Search for the cell housing the specified text and yield its [x, y] center coordinate. 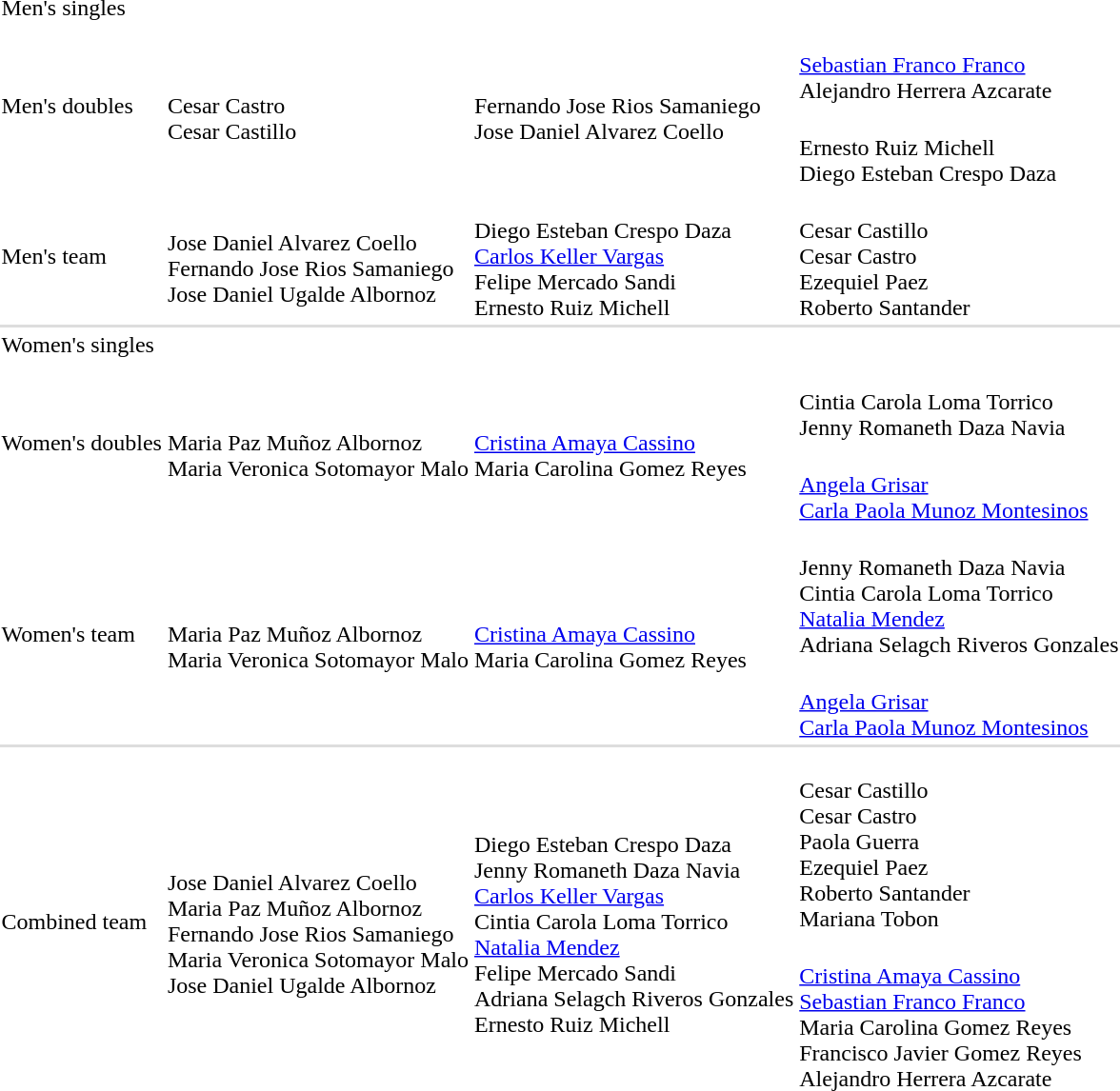
Men's team [82, 256]
Fernando Jose Rios SamaniegoJose Daniel Alvarez Coello [634, 107]
Cesar CastilloCesar CastroEzequiel PaezRoberto Santander [959, 256]
Sebastian Franco FrancoAlejandro Herrera Azcarate [959, 65]
Women's team [82, 634]
Men's doubles [82, 107]
Women's singles [82, 345]
Jenny Romaneth Daza NaviaCintia Carola Loma TorricoNatalia MendezAdriana Selagch Riveros Gonzales [959, 593]
Cintia Carola Loma TorricoJenny Romaneth Daza Navia [959, 402]
Women's doubles [82, 444]
Ernesto Ruiz MichellDiego Esteban Crespo Daza [959, 148]
Diego Esteban Crespo DazaCarlos Keller VargasFelipe Mercado SandiErnesto Ruiz Michell [634, 256]
Cesar CastilloCesar CastroPaola GuerraEzequiel PaezRoberto SantanderMariana Tobon [959, 842]
Jose Daniel Alvarez CoelloFernando Jose Rios SamaniegoJose Daniel Ugalde Albornoz [318, 256]
Cesar CastroCesar Castillo [318, 107]
